For the text-containing cell, return its midpoint in (x, y) coordinate format. 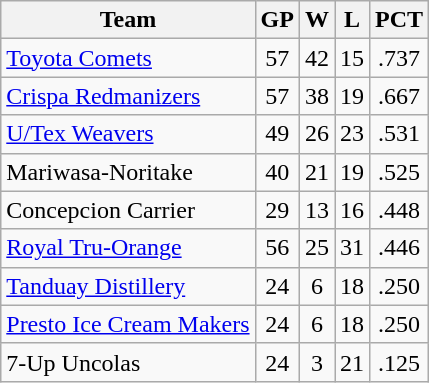
Presto Ice Cream Makers (128, 324)
42 (316, 58)
26 (316, 134)
Concepcion Carrier (128, 210)
Toyota Comets (128, 58)
U/Tex Weavers (128, 134)
15 (352, 58)
.737 (400, 58)
.525 (400, 172)
.125 (400, 362)
Royal Tru-Orange (128, 248)
40 (277, 172)
Mariwasa-Noritake (128, 172)
Tanduay Distillery (128, 286)
31 (352, 248)
.531 (400, 134)
38 (316, 96)
W (316, 20)
.446 (400, 248)
PCT (400, 20)
Team (128, 20)
49 (277, 134)
25 (316, 248)
56 (277, 248)
3 (316, 362)
13 (316, 210)
GP (277, 20)
L (352, 20)
.448 (400, 210)
Crispa Redmanizers (128, 96)
16 (352, 210)
.667 (400, 96)
7-Up Uncolas (128, 362)
29 (277, 210)
23 (352, 134)
